Return the (x, y) coordinate for the center point of the cell that contains the specified text.  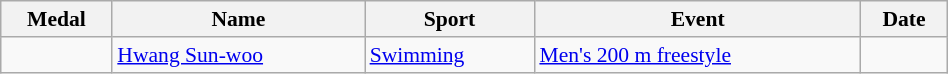
Hwang Sun-woo (238, 55)
Name (238, 19)
Sport (450, 19)
Date (904, 19)
Swimming (450, 55)
Event (698, 19)
Medal (57, 19)
Men's 200 m freestyle (698, 55)
